Output the (X, Y) coordinate of the center of the cell containing the given text.  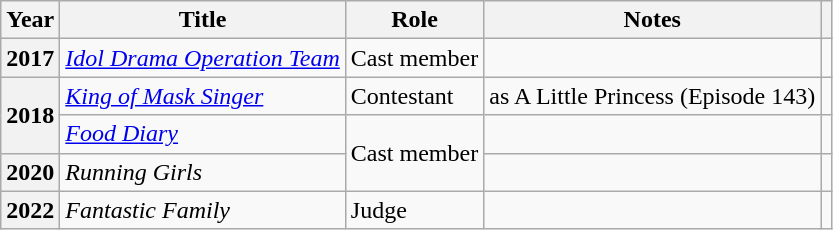
2022 (30, 210)
Contestant (414, 96)
Judge (414, 210)
2020 (30, 172)
2018 (30, 115)
Running Girls (203, 172)
Idol Drama Operation Team (203, 58)
as A Little Princess (Episode 143) (652, 96)
Year (30, 20)
Food Diary (203, 134)
King of Mask Singer (203, 96)
Title (203, 20)
Role (414, 20)
2017 (30, 58)
Notes (652, 20)
Fantastic Family (203, 210)
